For the text-containing cell, return its midpoint in (x, y) coordinate format. 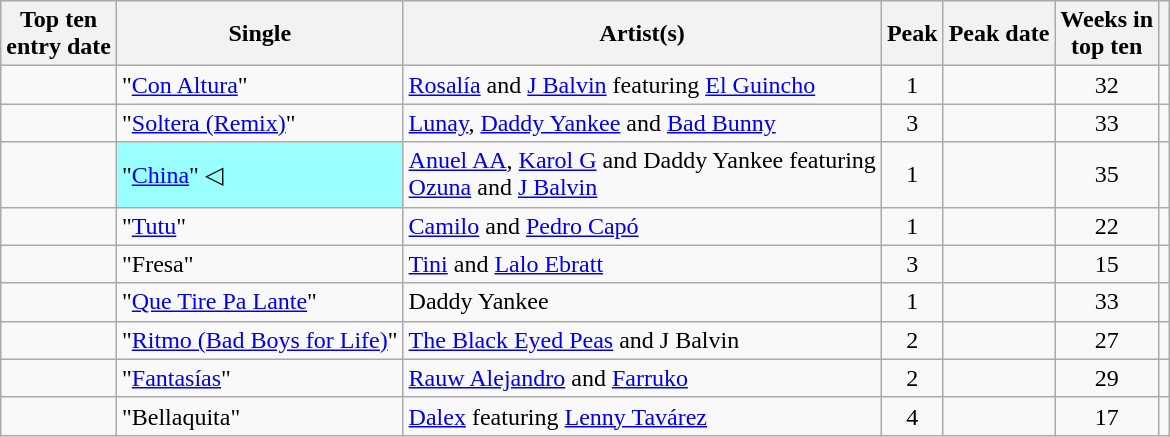
"Que Tire Pa Lante" (260, 302)
29 (1107, 378)
Artist(s) (642, 34)
Camilo and Pedro Capó (642, 226)
17 (1107, 416)
15 (1107, 264)
"Bellaquita" (260, 416)
Rosalía and J Balvin featuring El Guincho (642, 85)
Single (260, 34)
The Black Eyed Peas and J Balvin (642, 340)
22 (1107, 226)
32 (1107, 85)
Daddy Yankee (642, 302)
"Fresa" (260, 264)
Rauw Alejandro and Farruko (642, 378)
Weeks intop ten (1107, 34)
Tini and Lalo Ebratt (642, 264)
35 (1107, 174)
"Soltera (Remix)" (260, 123)
4 (912, 416)
Dalex featuring Lenny Tavárez (642, 416)
Anuel AA, Karol G and Daddy Yankee featuringOzuna and J Balvin (642, 174)
Lunay, Daddy Yankee and Bad Bunny (642, 123)
"Ritmo (Bad Boys for Life)" (260, 340)
27 (1107, 340)
Top tenentry date (59, 34)
"Con Altura" (260, 85)
Peak (912, 34)
"Fantasías" (260, 378)
"China" ◁ (260, 174)
"Tutu" (260, 226)
Peak date (999, 34)
